Identify which cell holds the provided text, then report its (X, Y) central coordinate. 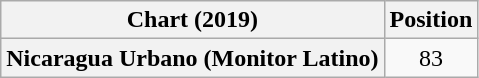
83 (431, 58)
Chart (2019) (192, 20)
Nicaragua Urbano (Monitor Latino) (192, 58)
Position (431, 20)
